Detect which cell encompasses the target text, then output its (x, y) center coordinate. 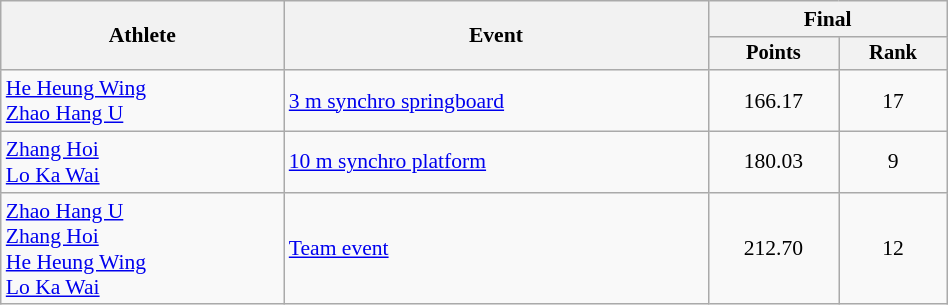
He Heung Wing Zhao Hang U (142, 100)
166.17 (774, 100)
12 (893, 249)
Final (828, 19)
9 (893, 162)
Team event (496, 249)
3 m synchro springboard (496, 100)
17 (893, 100)
Event (496, 36)
212.70 (774, 249)
Zhang Hoi Lo Ka Wai (142, 162)
Athlete (142, 36)
Zhao Hang U Zhang HoiHe Heung WingLo Ka Wai (142, 249)
Points (774, 54)
10 m synchro platform (496, 162)
Rank (893, 54)
180.03 (774, 162)
